Provide the [x, y] coordinate of the cell's center where the given text is located.  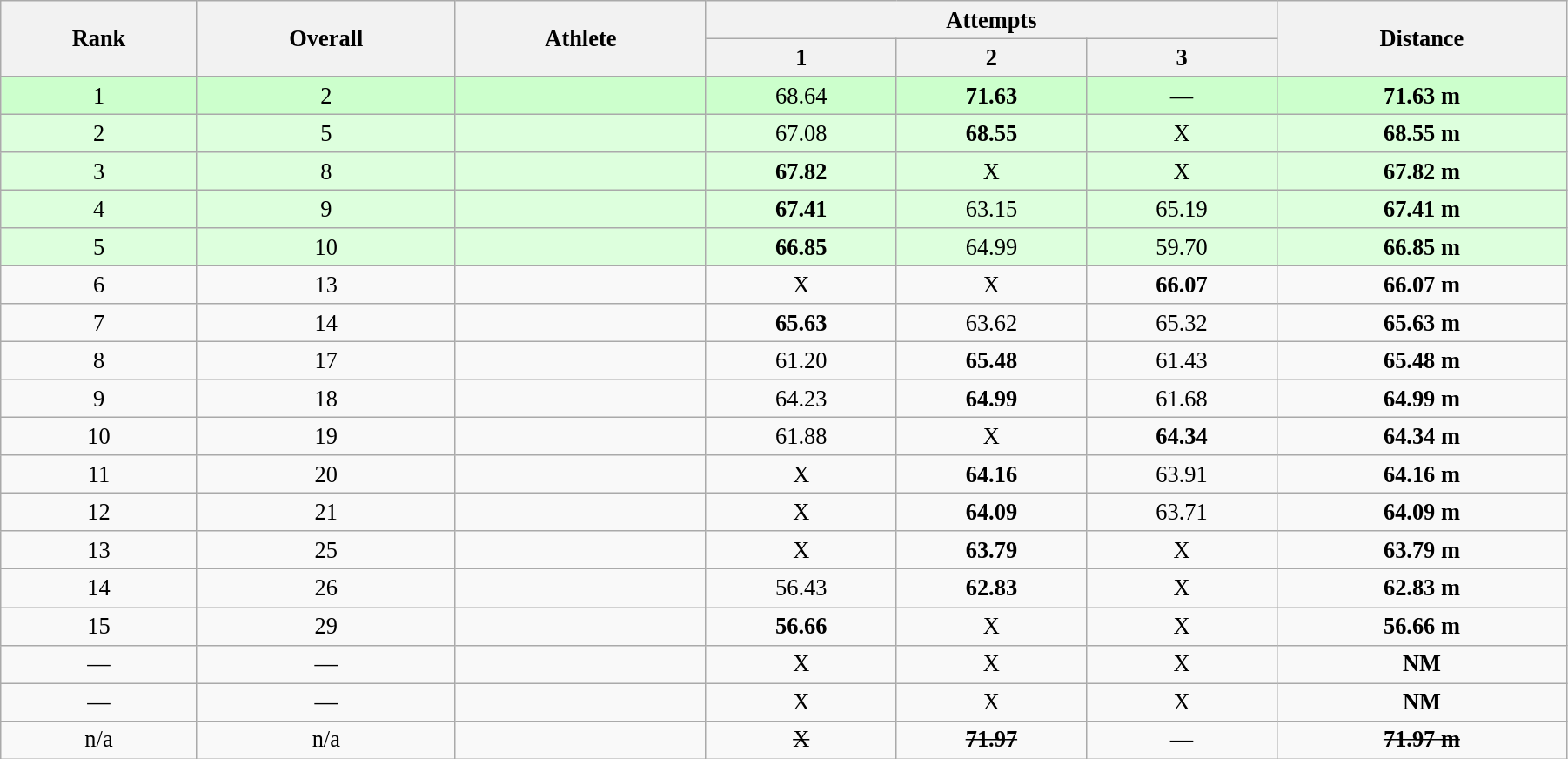
7 [99, 323]
18 [325, 399]
64.09 m [1422, 512]
64.23 [801, 399]
66.07 [1182, 285]
65.48 m [1422, 360]
56.43 [801, 588]
67.41 m [1422, 209]
6 [99, 285]
65.32 [1182, 323]
19 [325, 436]
68.64 [801, 95]
25 [325, 550]
Distance [1422, 38]
67.08 [801, 133]
66.07 m [1422, 285]
64.34 m [1422, 436]
66.85 m [1422, 247]
61.20 [801, 360]
63.79 [992, 550]
61.43 [1182, 360]
Rank [99, 38]
Overall [325, 38]
29 [325, 626]
71.63 [992, 95]
64.99 m [1422, 399]
64.16 [992, 474]
21 [325, 512]
63.79 m [1422, 550]
67.82 m [1422, 171]
59.70 [1182, 247]
71.63 m [1422, 95]
56.66 m [1422, 626]
66.85 [801, 247]
65.63 m [1422, 323]
62.83 [992, 588]
Athlete [580, 38]
15 [99, 626]
68.55 m [1422, 133]
65.19 [1182, 209]
56.66 [801, 626]
63.91 [1182, 474]
64.09 [992, 512]
11 [99, 474]
61.68 [1182, 399]
4 [99, 209]
17 [325, 360]
71.97 [992, 740]
63.71 [1182, 512]
61.88 [801, 436]
26 [325, 588]
63.15 [992, 209]
12 [99, 512]
67.82 [801, 171]
20 [325, 474]
63.62 [992, 323]
68.55 [992, 133]
Attempts [991, 19]
65.63 [801, 323]
64.34 [1182, 436]
64.16 m [1422, 474]
71.97 m [1422, 740]
67.41 [801, 209]
62.83 m [1422, 588]
65.48 [992, 360]
